Search for the cell housing the specified text and yield its (X, Y) center coordinate. 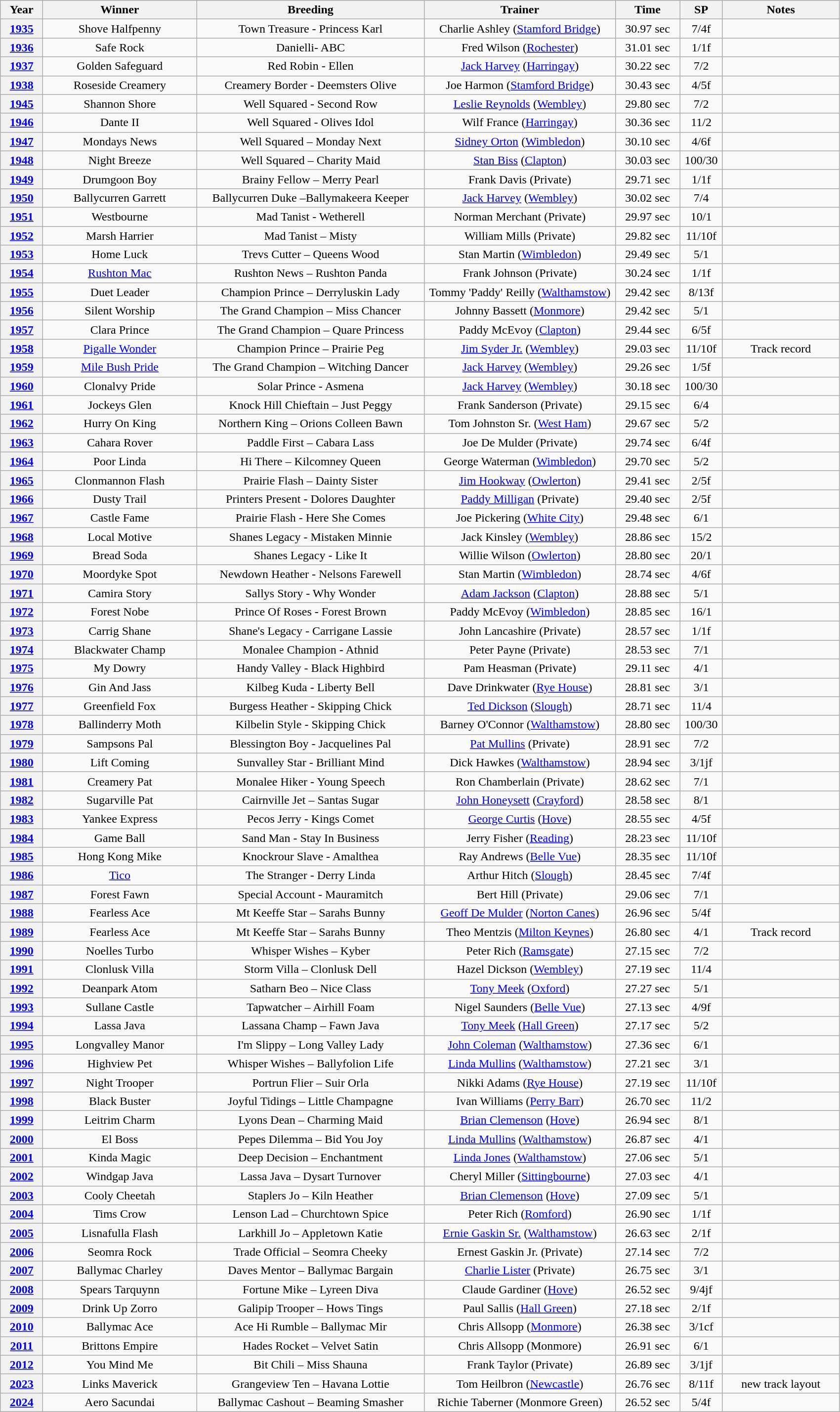
2003 (22, 1195)
Lassa Java – Dysart Turnover (310, 1177)
Larkhill Jo – Appletown Katie (310, 1233)
30.22 sec (647, 66)
Drink Up Zorro (120, 1308)
Portrun Flier – Suir Orla (310, 1082)
Danielli- ABC (310, 47)
Knockrour Slave - Amalthea (310, 857)
1937 (22, 66)
28.94 sec (647, 762)
1999 (22, 1120)
2008 (22, 1289)
9/4jf (701, 1289)
29.15 sec (647, 405)
Ray Andrews (Belle Vue) (520, 857)
Sugarville Pat (120, 800)
Black Buster (120, 1101)
2005 (22, 1233)
Blackwater Champ (120, 650)
Brittons Empire (120, 1346)
28.53 sec (647, 650)
Solar Prince - Asmena (310, 386)
Pepes Dilemma – Bid You Joy (310, 1139)
Hazel Dickson (Wembley) (520, 970)
Well Squared - Second Row (310, 104)
1986 (22, 876)
1992 (22, 988)
Joe Harmon (Stamford Bridge) (520, 85)
Camira Story (120, 593)
1998 (22, 1101)
26.76 sec (647, 1383)
16/1 (701, 612)
1958 (22, 349)
Geoff De Mulder (Norton Canes) (520, 913)
1953 (22, 255)
Cahara Rover (120, 442)
Notes (781, 10)
Blessington Boy - Jacquelines Pal (310, 744)
2004 (22, 1214)
29.70 sec (647, 461)
29.74 sec (647, 442)
Shannon Shore (120, 104)
Frank Taylor (Private) (520, 1365)
1960 (22, 386)
1969 (22, 556)
1995 (22, 1045)
1983 (22, 819)
Dusty Trail (120, 499)
Jim Syder Jr. (Wembley) (520, 349)
Trainer (520, 10)
Pecos Jerry - Kings Comet (310, 819)
Tom Heilbron (Newcastle) (520, 1383)
26.38 sec (647, 1327)
Johnny Bassett (Monmore) (520, 311)
29.97 sec (647, 217)
1982 (22, 800)
1972 (22, 612)
Nikki Adams (Rye House) (520, 1082)
Northern King – Orions Colleen Bawn (310, 424)
1971 (22, 593)
2012 (22, 1365)
1997 (22, 1082)
30.43 sec (647, 85)
Deanpark Atom (120, 988)
Moordyke Spot (120, 574)
26.89 sec (647, 1365)
Frank Davis (Private) (520, 179)
Rushton Mac (120, 273)
Winner (120, 10)
2009 (22, 1308)
John Lancashire (Private) (520, 631)
29.06 sec (647, 894)
Kilbeg Kuda - Liberty Bell (310, 687)
Hong Kong Mike (120, 857)
2007 (22, 1271)
Jerry Fisher (Reading) (520, 838)
20/1 (701, 556)
Seomra Rock (120, 1252)
3/1cf (701, 1327)
1970 (22, 574)
1945 (22, 104)
Well Squared – Charity Maid (310, 160)
Leitrim Charm (120, 1120)
Daves Mentor – Ballymac Bargain (310, 1271)
Cooly Cheetah (120, 1195)
Ron Chamberlain (Private) (520, 781)
Pigalle Wonder (120, 349)
30.18 sec (647, 386)
1989 (22, 932)
30.36 sec (647, 123)
28.74 sec (647, 574)
Lassa Java (120, 1026)
26.75 sec (647, 1271)
Tico (120, 876)
Satharn Beo – Nice Class (310, 988)
29.71 sec (647, 179)
Paddy Milligan (Private) (520, 499)
Prairie Flash – Dainty Sister (310, 480)
31.01 sec (647, 47)
John Coleman (Walthamstow) (520, 1045)
Dante II (120, 123)
Lenson Lad – Churchtown Spice (310, 1214)
28.23 sec (647, 838)
28.62 sec (647, 781)
Claude Gardiner (Hove) (520, 1289)
John Honeysett (Crayford) (520, 800)
Frank Johnson (Private) (520, 273)
Peter Rich (Romford) (520, 1214)
Dick Hawkes (Walthamstow) (520, 762)
SP (701, 10)
Charlie Ashley (Stamford Bridge) (520, 29)
Home Luck (120, 255)
1946 (22, 123)
Well Squared – Monday Next (310, 141)
26.96 sec (647, 913)
26.87 sec (647, 1139)
Tony Meek (Oxford) (520, 988)
Creamery Border - Deemsters Olive (310, 85)
1976 (22, 687)
28.35 sec (647, 857)
1959 (22, 367)
Duet Leader (120, 292)
1984 (22, 838)
30.02 sec (647, 198)
Shanes Legacy - Mistaken Minnie (310, 536)
1965 (22, 480)
Jack Kinsley (Wembley) (520, 536)
1948 (22, 160)
Highview Pet (120, 1063)
Linda Jones (Walthamstow) (520, 1158)
27.27 sec (647, 988)
Theo Mentzis (Milton Keynes) (520, 932)
28.45 sec (647, 876)
Ted Dickson (Slough) (520, 706)
Forest Fawn (120, 894)
2023 (22, 1383)
Dave Drinkwater (Rye House) (520, 687)
Galipip Trooper – Hows Tings (310, 1308)
Sidney Orton (Wimbledon) (520, 141)
Lisnafulla Flash (120, 1233)
28.81 sec (647, 687)
29.26 sec (647, 367)
1978 (22, 725)
Forest Nobe (120, 612)
Carrig Shane (120, 631)
1977 (22, 706)
Ballycurren Duke –Ballymakeera Keeper (310, 198)
Lassana Champ – Fawn Java (310, 1026)
Clonalvy Pride (120, 386)
26.91 sec (647, 1346)
Joe Pickering (White City) (520, 518)
27.18 sec (647, 1308)
Town Treasure - Princess Karl (310, 29)
Adam Jackson (Clapton) (520, 593)
Prince Of Roses - Forest Brown (310, 612)
William Mills (Private) (520, 236)
Poor Linda (120, 461)
Hurry On King (120, 424)
1990 (22, 951)
1987 (22, 894)
28.88 sec (647, 593)
Breeding (310, 10)
Mondays News (120, 141)
Ballycurren Garrett (120, 198)
Noelles Turbo (120, 951)
27.21 sec (647, 1063)
Special Account - Mauramitch (310, 894)
1993 (22, 1007)
6/5f (701, 330)
1935 (22, 29)
Tony Meek (Hall Green) (520, 1026)
Brainy Fellow – Merry Pearl (310, 179)
Game Ball (120, 838)
Sallys Story - Why Wonder (310, 593)
Champion Prince – Prairie Peg (310, 349)
Ballymac Charley (120, 1271)
Monalee Champion - Athnid (310, 650)
26.94 sec (647, 1120)
Tommy 'Paddy' Reilly (Walthamstow) (520, 292)
Sand Man - Stay In Business (310, 838)
1985 (22, 857)
Barney O'Connor (Walthamstow) (520, 725)
Lyons Dean – Charming Maid (310, 1120)
2024 (22, 1402)
7/4 (701, 198)
Greenfield Fox (120, 706)
1975 (22, 668)
Peter Payne (Private) (520, 650)
Hades Rocket – Velvet Satin (310, 1346)
1980 (22, 762)
28.85 sec (647, 612)
Hi There – Kilcomney Queen (310, 461)
Whisper Wishes – Kyber (310, 951)
Marsh Harrier (120, 236)
Leslie Reynolds (Wembley) (520, 104)
Longvalley Manor (120, 1045)
Jack Harvey (Harringay) (520, 66)
Ballinderry Moth (120, 725)
2000 (22, 1139)
27.13 sec (647, 1007)
1951 (22, 217)
26.80 sec (647, 932)
Fred Wilson (Rochester) (520, 47)
27.14 sec (647, 1252)
Ernest Gaskin Jr. (Private) (520, 1252)
Tapwatcher – Airhill Foam (310, 1007)
1968 (22, 536)
Safe Rock (120, 47)
Rushton News – Rushton Panda (310, 273)
Bit Chili – Miss Shauna (310, 1365)
1964 (22, 461)
Shanes Legacy - Like It (310, 556)
1991 (22, 970)
Night Breeze (120, 160)
Tims Crow (120, 1214)
Pam Heasman (Private) (520, 668)
1966 (22, 499)
27.17 sec (647, 1026)
Gin And Jass (120, 687)
1/5f (701, 367)
Paddy McEvoy (Wimbledon) (520, 612)
Staplers Jo – Kiln Heather (310, 1195)
Yankee Express (120, 819)
Newdown Heather - Nelsons Farewell (310, 574)
8/13f (701, 292)
30.03 sec (647, 160)
Castle Fame (120, 518)
Sunvalley Star - Brilliant Mind (310, 762)
Clonmannon Flash (120, 480)
2011 (22, 1346)
10/1 (701, 217)
4/9f (701, 1007)
Drumgoon Boy (120, 179)
Trevs Cutter – Queens Wood (310, 255)
Jim Hookway (Owlerton) (520, 480)
Red Robin - Ellen (310, 66)
29.44 sec (647, 330)
27.06 sec (647, 1158)
29.67 sec (647, 424)
27.03 sec (647, 1177)
1981 (22, 781)
26.70 sec (647, 1101)
1938 (22, 85)
Sampsons Pal (120, 744)
1956 (22, 311)
28.91 sec (647, 744)
27.15 sec (647, 951)
Mad Tanist – Misty (310, 236)
Well Squared - Olives Idol (310, 123)
Cairnville Jet – Santas Sugar (310, 800)
Tom Johnston Sr. (West Ham) (520, 424)
Local Motive (120, 536)
El Boss (120, 1139)
2010 (22, 1327)
1994 (22, 1026)
Printers Present - Dolores Daughter (310, 499)
6/4 (701, 405)
1950 (22, 198)
Nigel Saunders (Belle Vue) (520, 1007)
Aero Sacundai (120, 1402)
Cheryl Miller (Sittingbourne) (520, 1177)
Links Maverick (120, 1383)
Paddy McEvoy (Clapton) (520, 330)
8/11f (701, 1383)
Norman Merchant (Private) (520, 217)
Roseside Creamery (120, 85)
1967 (22, 518)
1936 (22, 47)
2001 (22, 1158)
Burgess Heather - Skipping Chick (310, 706)
The Grand Champion – Quare Princess (310, 330)
28.71 sec (647, 706)
Clara Prince (120, 330)
1963 (22, 442)
Ernie Gaskin Sr. (Walthamstow) (520, 1233)
1955 (22, 292)
My Dowry (120, 668)
28.57 sec (647, 631)
Creamery Pat (120, 781)
Silent Worship (120, 311)
Trade Official – Seomra Cheeky (310, 1252)
Pat Mullins (Private) (520, 744)
Spears Tarquynn (120, 1289)
1962 (22, 424)
30.10 sec (647, 141)
Kinda Magic (120, 1158)
Richie Taberner (Monmore Green) (520, 1402)
1952 (22, 236)
29.49 sec (647, 255)
29.40 sec (647, 499)
You Mind Me (120, 1365)
Prairie Flash - Here She Comes (310, 518)
29.41 sec (647, 480)
Joyful Tidings – Little Champagne (310, 1101)
1947 (22, 141)
Grangeview Ten – Havana Lottie (310, 1383)
26.63 sec (647, 1233)
Charlie Lister (Private) (520, 1271)
2006 (22, 1252)
Mad Tanist - Wetherell (310, 217)
Ace Hi Rumble – Ballymac Mir (310, 1327)
Stan Biss (Clapton) (520, 160)
Year (22, 10)
Golden Safeguard (120, 66)
Jockeys Glen (120, 405)
Bread Soda (120, 556)
Ballymac Ace (120, 1327)
Paddle First – Cabara Lass (310, 442)
29.11 sec (647, 668)
6/4f (701, 442)
Bert Hill (Private) (520, 894)
29.80 sec (647, 104)
Whisper Wishes – Ballyfolion Life (310, 1063)
Champion Prince – Derryluskin Lady (310, 292)
The Stranger - Derry Linda (310, 876)
15/2 (701, 536)
26.90 sec (647, 1214)
Time (647, 10)
27.36 sec (647, 1045)
I'm Slippy – Long Valley Lady (310, 1045)
The Grand Champion – Miss Chancer (310, 311)
Shove Halfpenny (120, 29)
29.82 sec (647, 236)
Ballymac Cashout – Beaming Smasher (310, 1402)
30.24 sec (647, 273)
George Waterman (Wimbledon) (520, 461)
1973 (22, 631)
28.58 sec (647, 800)
1974 (22, 650)
30.97 sec (647, 29)
1961 (22, 405)
Shane's Legacy - Carrigane Lassie (310, 631)
Storm Villa – Clonlusk Dell (310, 970)
Willie Wilson (Owlerton) (520, 556)
Sullane Castle (120, 1007)
Frank Sanderson (Private) (520, 405)
new track layout (781, 1383)
27.09 sec (647, 1195)
29.03 sec (647, 349)
29.48 sec (647, 518)
1979 (22, 744)
1988 (22, 913)
George Curtis (Hove) (520, 819)
28.55 sec (647, 819)
Night Trooper (120, 1082)
Kilbelin Style - Skipping Chick (310, 725)
Ivan Williams (Perry Barr) (520, 1101)
Windgap Java (120, 1177)
1996 (22, 1063)
Wilf France (Harringay) (520, 123)
Arthur Hitch (Slough) (520, 876)
1949 (22, 179)
Clonlusk Villa (120, 970)
Paul Sallis (Hall Green) (520, 1308)
The Grand Champion – Witching Dancer (310, 367)
Joe De Mulder (Private) (520, 442)
Lift Coming (120, 762)
Mile Bush Pride (120, 367)
Knock Hill Chieftain – Just Peggy (310, 405)
Westbourne (120, 217)
Deep Decision – Enchantment (310, 1158)
2002 (22, 1177)
Handy Valley - Black Highbird (310, 668)
1957 (22, 330)
1954 (22, 273)
28.86 sec (647, 536)
Monalee Hiker - Young Speech (310, 781)
Fortune Mike – Lyreen Diva (310, 1289)
Peter Rich (Ramsgate) (520, 951)
